Scan for the cell matching the given text and deliver its (X, Y) coordinate at center. 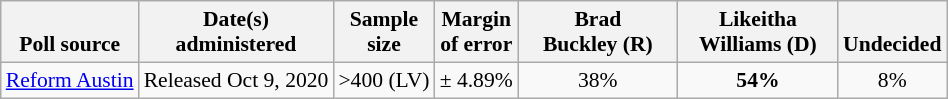
Marginof error (476, 32)
Undecided (892, 32)
BradBuckley (R) (598, 32)
LikeithaWilliams (D) (758, 32)
>400 (LV) (384, 80)
Reform Austin (70, 80)
Date(s)administered (236, 32)
± 4.89% (476, 80)
Samplesize (384, 32)
38% (598, 80)
8% (892, 80)
Released Oct 9, 2020 (236, 80)
Poll source (70, 32)
54% (758, 80)
